Scan for the cell matching the given text and deliver its (x, y) coordinate at center. 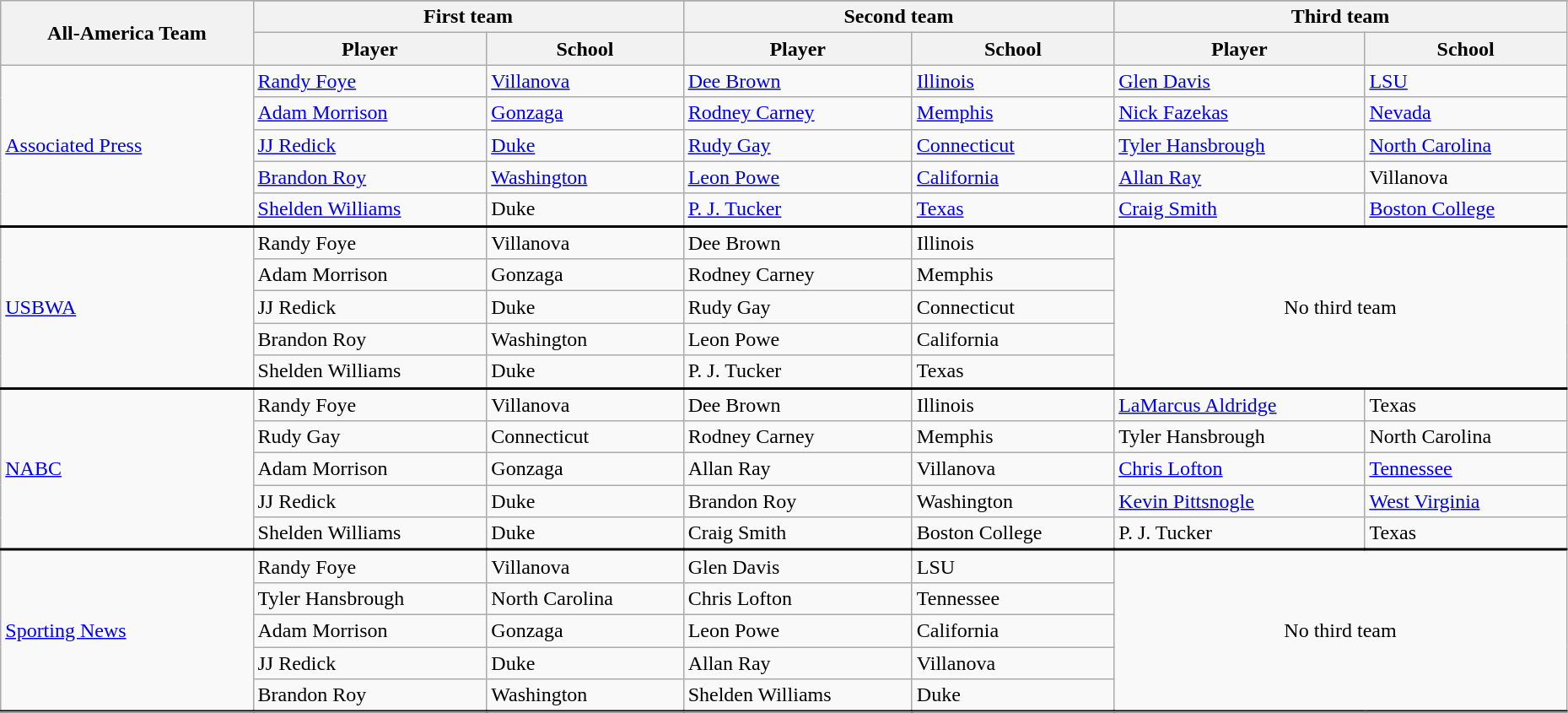
Sporting News (127, 631)
Third team (1341, 17)
Nevada (1466, 113)
NABC (127, 469)
LaMarcus Aldridge (1240, 405)
Nick Fazekas (1240, 113)
West Virginia (1466, 501)
USBWA (127, 307)
First team (468, 17)
Second team (899, 17)
Associated Press (127, 145)
Kevin Pittsnogle (1240, 501)
All-America Team (127, 33)
